Detect which cell encompasses the target text, then output its [X, Y] center coordinate. 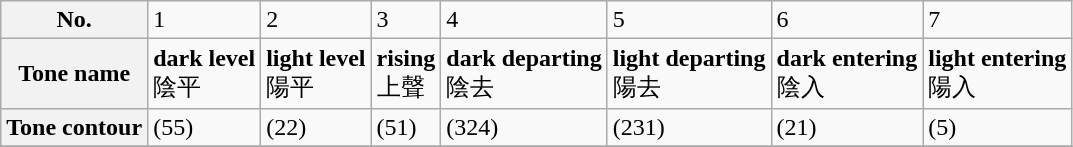
(231) [689, 127]
dark departing陰去 [524, 74]
6 [847, 20]
light level陽平 [316, 74]
(21) [847, 127]
Tone contour [74, 127]
2 [316, 20]
Tone name [74, 74]
4 [524, 20]
(55) [204, 127]
rising上聲 [406, 74]
No. [74, 20]
dark entering陰入 [847, 74]
(22) [316, 127]
(324) [524, 127]
light departing陽去 [689, 74]
(51) [406, 127]
dark level陰平 [204, 74]
5 [689, 20]
light entering陽入 [998, 74]
(5) [998, 127]
3 [406, 20]
7 [998, 20]
1 [204, 20]
